Determine the (X, Y) coordinate at the center of the cell enclosing the given text.  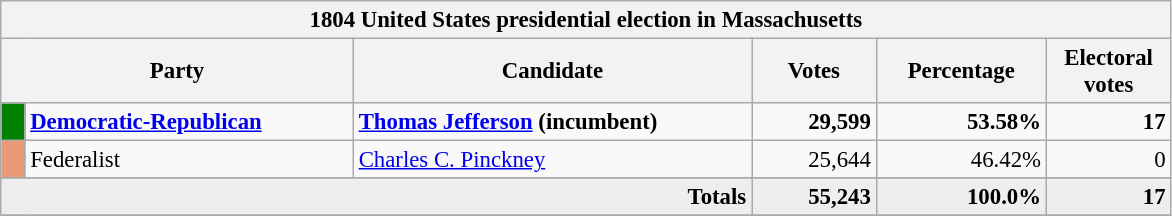
53.58% (961, 122)
Electoral votes (1108, 72)
Candidate (552, 72)
0 (1108, 160)
Totals (376, 197)
Federalist (189, 160)
1804 United States presidential election in Massachusetts (586, 20)
55,243 (814, 197)
Votes (814, 72)
Charles C. Pinckney (552, 160)
Party (178, 72)
Percentage (961, 72)
100.0% (961, 197)
Thomas Jefferson (incumbent) (552, 122)
Democratic-Republican (189, 122)
46.42% (961, 160)
25,644 (814, 160)
29,599 (814, 122)
